Pinpoint the cell where the given text exists, returning its [x, y] midpoint coordinate. 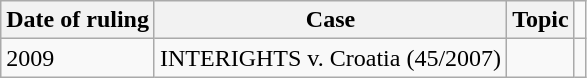
2009 [78, 58]
Date of ruling [78, 20]
Topic [541, 20]
INTERIGHTS v. Croatia (45/2007) [330, 58]
Case [330, 20]
